Return the [X, Y] coordinate for the center point of the cell that contains the specified text.  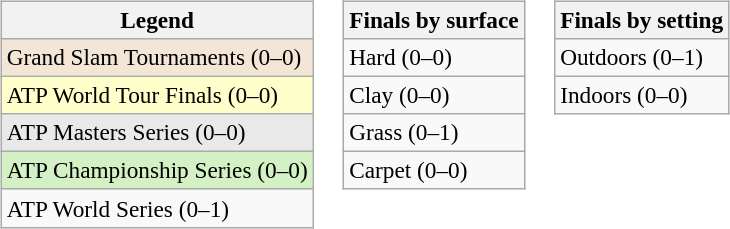
Clay (0–0) [434, 95]
Hard (0–0) [434, 57]
Legend [157, 20]
Carpet (0–0) [434, 171]
Finals by surface [434, 20]
ATP World Series (0–1) [157, 208]
ATP Championship Series (0–0) [157, 171]
Outdoors (0–1) [642, 57]
Grand Slam Tournaments (0–0) [157, 57]
Indoors (0–0) [642, 95]
ATP World Tour Finals (0–0) [157, 95]
ATP Masters Series (0–0) [157, 133]
Finals by setting [642, 20]
Grass (0–1) [434, 133]
